Locate the cell with the specified text and output its [x, y] center coordinate. 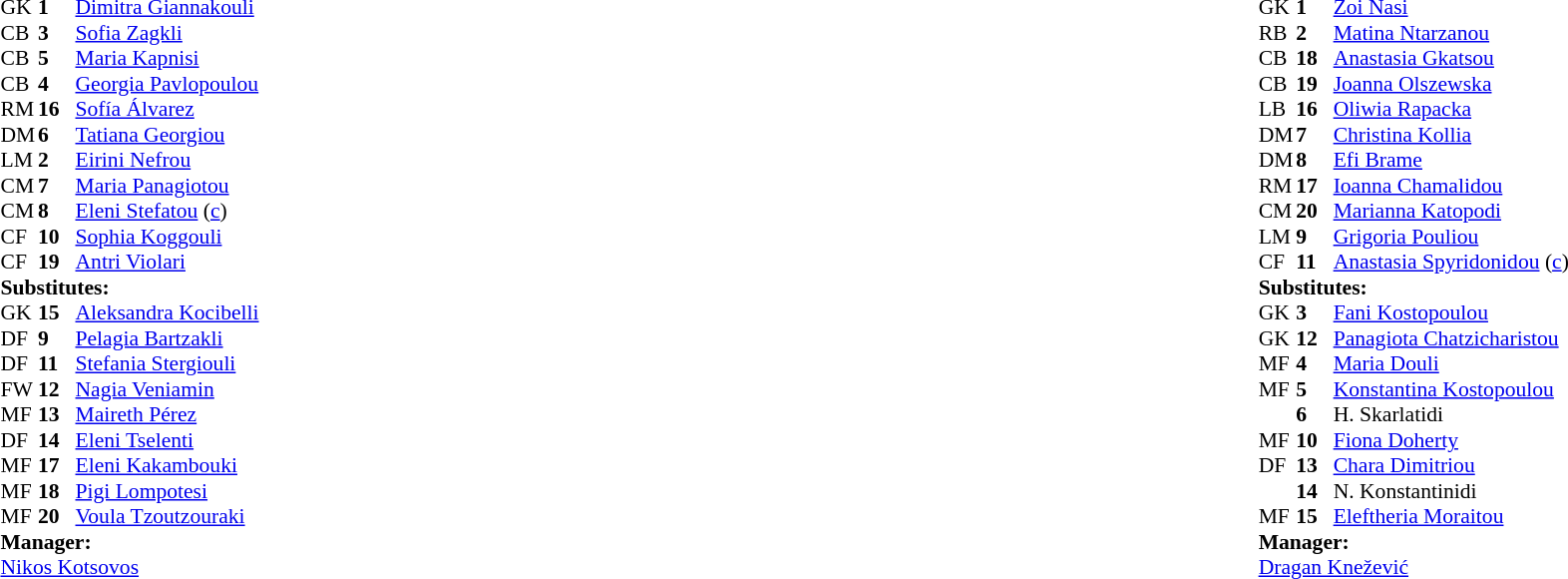
Antri Violari [168, 263]
Voula Tzoutzouraki [168, 516]
Aleksandra Kocibelli [168, 312]
Pigi Lompotesi [168, 491]
Maria Kapnisi [168, 59]
Sofia Zagkli [168, 33]
Substitutes: [130, 288]
Sophia Koggouli [168, 237]
Tatiana Georgiou [168, 135]
Nagia Veniamin [168, 389]
FW [19, 389]
Maireth Pérez [168, 414]
Eleni Stefatou (c) [168, 211]
LB [1278, 109]
Georgia Pavlopoulou [168, 84]
Stefania Stergiouli [168, 364]
Maria Panagiotou [168, 186]
Manager: [130, 542]
Sofía Álvarez [168, 109]
RB [1278, 33]
Eleni Tselenti [168, 440]
Eirini Nefrou [168, 161]
Pelagia Bartzakli [168, 338]
Eleni Kakambouki [168, 466]
